Extract the [x, y] coordinate from the center of the cell holding the provided text.  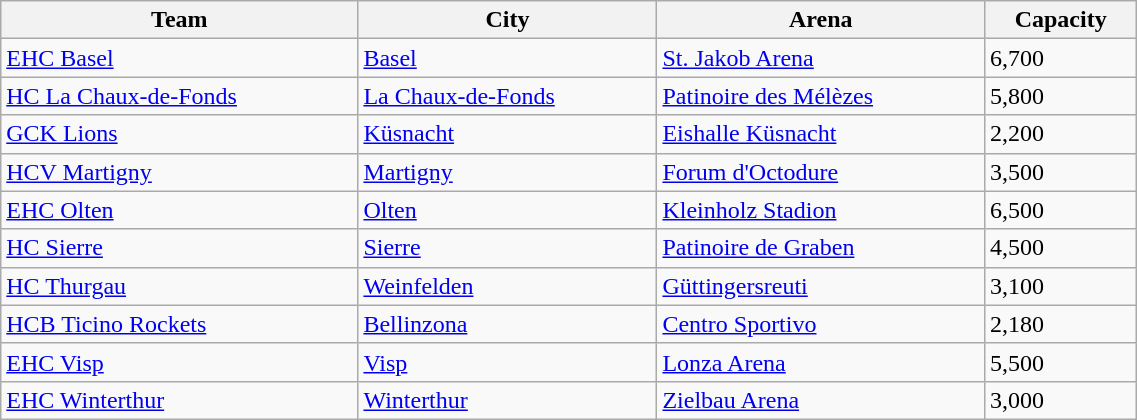
Küsnacht [508, 134]
4,500 [1060, 248]
Eishalle Küsnacht [821, 134]
GCK Lions [180, 134]
Bellinzona [508, 324]
City [508, 20]
3,100 [1060, 286]
La Chaux-de-Fonds [508, 96]
Winterthur [508, 400]
Basel [508, 58]
EHC Basel [180, 58]
HC La Chaux-de-Fonds [180, 96]
Sierre [508, 248]
HCB Ticino Rockets [180, 324]
2,180 [1060, 324]
Kleinholz Stadion [821, 210]
Patinoire des Mélèzes [821, 96]
Team [180, 20]
6,700 [1060, 58]
Weinfelden [508, 286]
Martigny [508, 172]
Patinoire de Graben [821, 248]
St. Jakob Arena [821, 58]
EHC Olten [180, 210]
3,000 [1060, 400]
5,500 [1060, 362]
Olten [508, 210]
EHC Visp [180, 362]
Zielbau Arena [821, 400]
HC Thurgau [180, 286]
3,500 [1060, 172]
Visp [508, 362]
HCV Martigny [180, 172]
HC Sierre [180, 248]
Arena [821, 20]
Lonza Arena [821, 362]
6,500 [1060, 210]
Centro Sportivo [821, 324]
5,800 [1060, 96]
Capacity [1060, 20]
2,200 [1060, 134]
Güttingersreuti [821, 286]
Forum d'Octodure [821, 172]
EHC Winterthur [180, 400]
